Scan for the cell matching the given text and deliver its (x, y) coordinate at center. 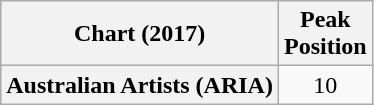
Chart (2017) (140, 34)
Australian Artists (ARIA) (140, 85)
Peak Position (325, 34)
10 (325, 85)
